From the cell containing the given text, extract its center point as [X, Y] coordinate. 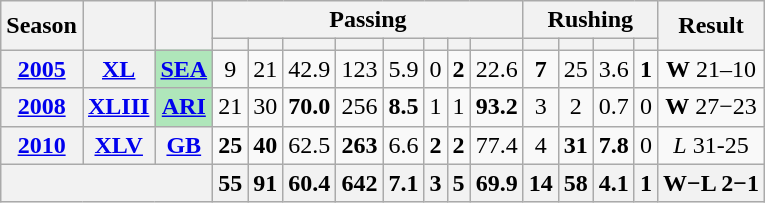
642 [360, 183]
XL [118, 69]
31 [576, 145]
5.9 [404, 69]
8.5 [404, 107]
ARI [184, 107]
69.9 [496, 183]
70.0 [310, 107]
7.8 [614, 145]
Season [42, 26]
4.1 [614, 183]
GB [184, 145]
62.5 [310, 145]
263 [360, 145]
60.4 [310, 183]
W 21–10 [710, 69]
W−L 2−1 [710, 183]
4 [540, 145]
58 [576, 183]
2005 [42, 69]
L 31-25 [710, 145]
77.4 [496, 145]
9 [230, 69]
Passing [368, 20]
W 27−23 [710, 107]
0.7 [614, 107]
7 [540, 69]
6.6 [404, 145]
91 [266, 183]
SEA [184, 69]
2008 [42, 107]
30 [266, 107]
123 [360, 69]
3.6 [614, 69]
14 [540, 183]
Rushing [590, 20]
5 [458, 183]
55 [230, 183]
7.1 [404, 183]
2010 [42, 145]
256 [360, 107]
93.2 [496, 107]
XLV [118, 145]
42.9 [310, 69]
40 [266, 145]
22.6 [496, 69]
XLIII [118, 107]
Result [710, 26]
